Identify which cell holds the provided text, then report its [X, Y] central coordinate. 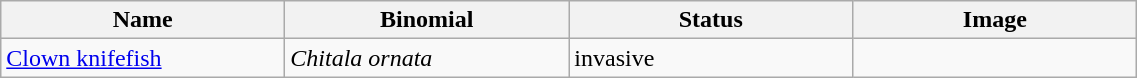
invasive [711, 58]
Name [143, 20]
Status [711, 20]
Clown knifefish [143, 58]
Chitala ornata [427, 58]
Image [995, 20]
Binomial [427, 20]
